Capture the cell that displays the provided text and extract its (x, y) central coordinate. 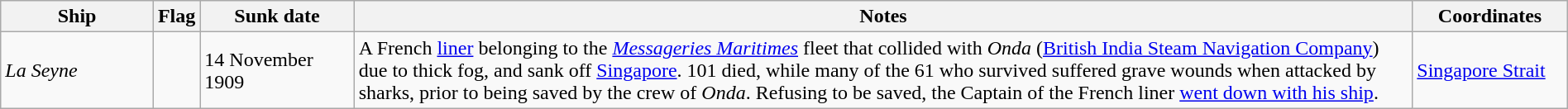
Singapore Strait (1490, 70)
Notes (883, 17)
14 November 1909 (277, 70)
Coordinates (1490, 17)
Ship (78, 17)
Sunk date (277, 17)
Flag (176, 17)
La Seyne (78, 70)
